Return [x, y] of the center of cell containing provided text 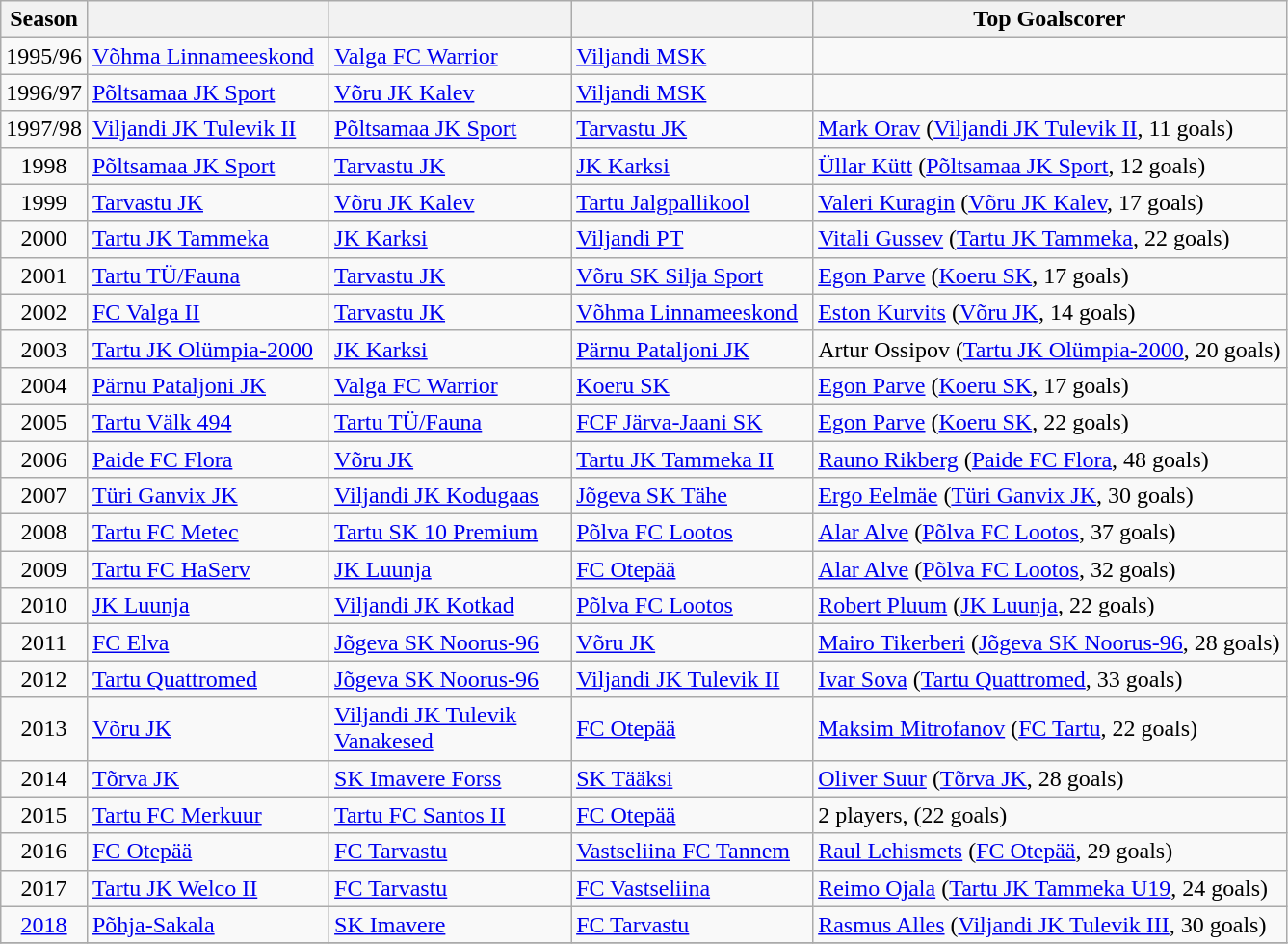
Paide FC Flora [208, 459]
2008 [44, 533]
SK Imavere [451, 925]
Viljandi JK Tulevik Vanakesed [451, 728]
2003 [44, 349]
SK Tääksi [692, 778]
Mairo Tikerberi (Jõgeva SK Noorus-96, 28 goals) [1050, 642]
2018 [44, 925]
FC Elva [208, 642]
FC Valga II [208, 312]
Tartu Jalgpallikool [692, 202]
Viljandi JK Kodugaas [451, 496]
Tartu FC Metec [208, 533]
2009 [44, 569]
Koeru SK [692, 385]
Top Goalscorer [1050, 19]
Season [44, 19]
1998 [44, 166]
Oliver Suur (Tõrva JK, 28 goals) [1050, 778]
Vastseliina FC Tannem [692, 852]
2012 [44, 679]
2017 [44, 888]
SK Imavere Forss [451, 778]
Tartu JK Tammeka [208, 239]
2 players, (22 goals) [1050, 815]
Viljandi PT [692, 239]
Põhja-Sakala [208, 925]
Maksim Mitrofanov (FC Tartu, 22 goals) [1050, 728]
2004 [44, 385]
Alar Alve (Põlva FC Lootos, 37 goals) [1050, 533]
Ivar Sova (Tartu Quattromed, 33 goals) [1050, 679]
Eston Kurvits (Võru JK, 14 goals) [1050, 312]
Türi Ganvix JK [208, 496]
Rauno Rikberg (Paide FC Flora, 48 goals) [1050, 459]
Võru SK Silja Sport [692, 275]
Tartu FC Merkuur [208, 815]
2002 [44, 312]
1996/97 [44, 92]
Tartu Välk 494 [208, 422]
Raul Lehismets (FC Otepää, 29 goals) [1050, 852]
Mark Orav (Viljandi JK Tulevik II, 11 goals) [1050, 129]
2013 [44, 728]
Tartu FC Santos II [451, 815]
Viljandi JK Kotkad [451, 606]
Alar Alve (Põlva FC Lootos, 32 goals) [1050, 569]
2006 [44, 459]
Reimo Ojala (Tartu JK Tammeka U19, 24 goals) [1050, 888]
2001 [44, 275]
2011 [44, 642]
Tartu FC HaServ [208, 569]
1995/96 [44, 56]
2015 [44, 815]
2014 [44, 778]
Tartu JK Welco II [208, 888]
Valeri Kuragin (Võru JK Kalev, 17 goals) [1050, 202]
Egon Parve (Koeru SK, 22 goals) [1050, 422]
2005 [44, 422]
Tartu JK Olümpia-2000 [208, 349]
2010 [44, 606]
Artur Ossipov (Tartu JK Olümpia-2000, 20 goals) [1050, 349]
FCF Järva-Jaani SK [692, 422]
Robert Pluum (JK Luunja, 22 goals) [1050, 606]
Jõgeva SK Tähe [692, 496]
Tõrva JK [208, 778]
Tartu JK Tammeka II [692, 459]
2000 [44, 239]
Tartu SK 10 Premium [451, 533]
Ergo Eelmäe (Türi Ganvix JK, 30 goals) [1050, 496]
FC Vastseliina [692, 888]
1997/98 [44, 129]
Vitali Gussev (Tartu JK Tammeka, 22 goals) [1050, 239]
Üllar Kütt (Põltsamaa JK Sport, 12 goals) [1050, 166]
1999 [44, 202]
2016 [44, 852]
Tartu Quattromed [208, 679]
Rasmus Alles (Viljandi JK Tulevik III, 30 goals) [1050, 925]
2007 [44, 496]
